From the cell containing the given text, extract its center point as (x, y) coordinate. 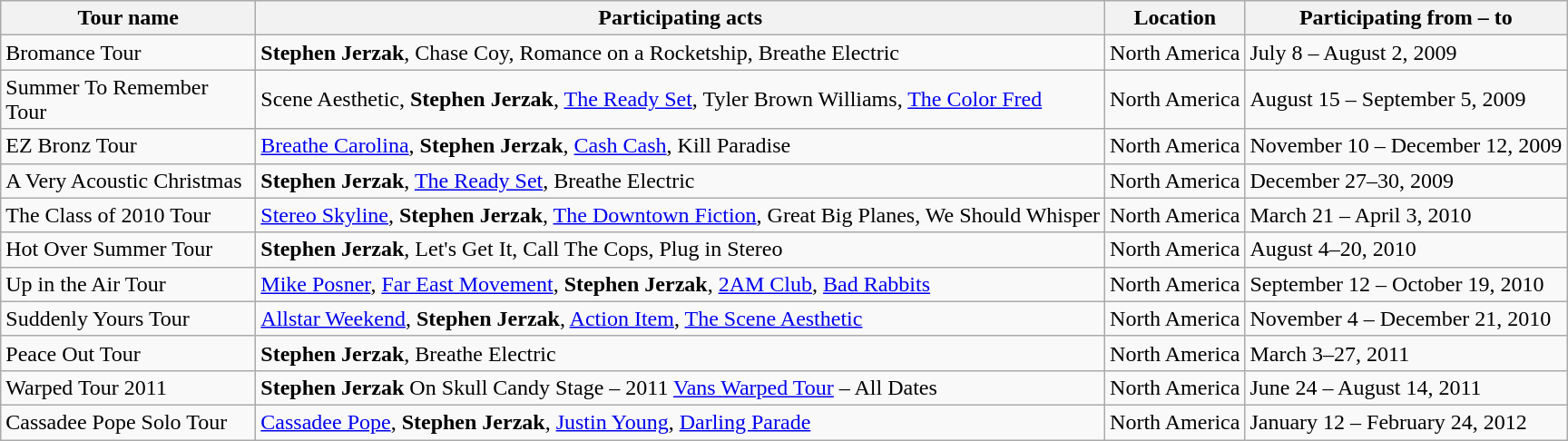
Cassadee Pope, Stephen Jerzak, Justin Young, Darling Parade (681, 422)
The Class of 2010 Tour (129, 215)
June 24 – August 14, 2011 (1406, 387)
Warped Tour 2011 (129, 387)
Up in the Air Tour (129, 284)
Hot Over Summer Tour (129, 250)
EZ Bronz Tour (129, 146)
December 27–30, 2009 (1406, 181)
August 4–20, 2010 (1406, 250)
Summer To Remember Tour (129, 100)
Bromance Tour (129, 53)
Cassadee Pope Solo Tour (129, 422)
Stephen Jerzak, The Ready Set, Breathe Electric (681, 181)
September 12 – October 19, 2010 (1406, 284)
January 12 – February 24, 2012 (1406, 422)
Location (1175, 18)
Stereo Skyline, Stephen Jerzak, The Downtown Fiction, Great Big Planes, We Should Whisper (681, 215)
A Very Acoustic Christmas (129, 181)
Mike Posner, Far East Movement, Stephen Jerzak, 2AM Club, Bad Rabbits (681, 284)
Stephen Jerzak, Breathe Electric (681, 353)
Breathe Carolina, Stephen Jerzak, Cash Cash, Kill Paradise (681, 146)
Participating from – to (1406, 18)
Suddenly Yours Tour (129, 318)
August 15 – September 5, 2009 (1406, 100)
Stephen Jerzak On Skull Candy Stage – 2011 Vans Warped Tour – All Dates (681, 387)
Stephen Jerzak, Let's Get It, Call The Cops, Plug in Stereo (681, 250)
July 8 – August 2, 2009 (1406, 53)
Tour name (129, 18)
Scene Aesthetic, Stephen Jerzak, The Ready Set, Tyler Brown Williams, The Color Fred (681, 100)
Peace Out Tour (129, 353)
March 21 – April 3, 2010 (1406, 215)
Allstar Weekend, Stephen Jerzak, Action Item, The Scene Aesthetic (681, 318)
Participating acts (681, 18)
March 3–27, 2011 (1406, 353)
November 4 – December 21, 2010 (1406, 318)
November 10 – December 12, 2009 (1406, 146)
Stephen Jerzak, Chase Coy, Romance on a Rocketship, Breathe Electric (681, 53)
